Identify which cell holds the provided text, then report its (x, y) central coordinate. 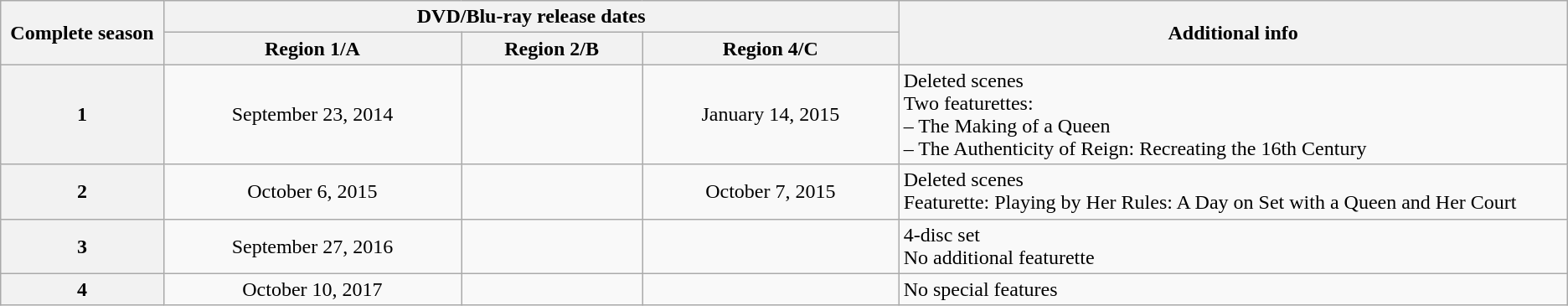
4-disc setNo additional featurette (1233, 246)
1 (82, 114)
October 10, 2017 (312, 289)
2 (82, 191)
No special features (1233, 289)
September 27, 2016 (312, 246)
Deleted scenesFeaturette: Playing by Her Rules: A Day on Set with a Queen and Her Court (1233, 191)
October 6, 2015 (312, 191)
Region 1/A (312, 49)
October 7, 2015 (771, 191)
3 (82, 246)
Additional info (1233, 33)
September 23, 2014 (312, 114)
Complete season (82, 33)
DVD/Blu-ray release dates (531, 17)
Region 4/C (771, 49)
Region 2/B (552, 49)
Deleted scenesTwo featurettes: – The Making of a Queen – The Authenticity of Reign: Recreating the 16th Century (1233, 114)
4 (82, 289)
January 14, 2015 (771, 114)
